Return [x, y] of the center of cell containing provided text 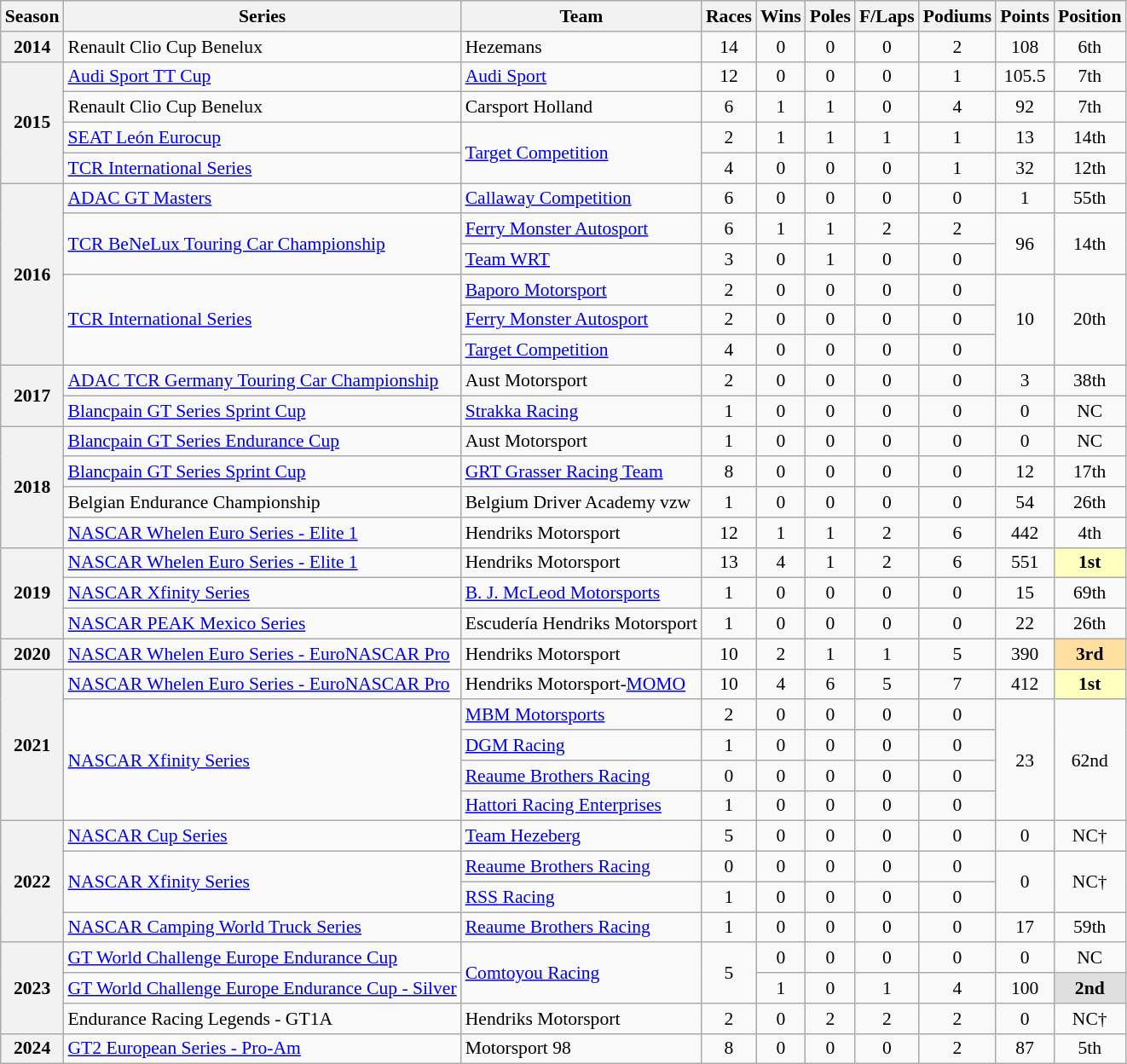
551 [1025, 563]
6th [1089, 47]
55th [1089, 199]
Position [1089, 16]
17 [1025, 928]
Escudería Hendriks Motorsport [581, 624]
B. J. McLeod Motorsports [581, 593]
Team [581, 16]
17th [1089, 472]
NASCAR Cup Series [262, 836]
20th [1089, 321]
Season [32, 16]
GT World Challenge Europe Endurance Cup [262, 958]
96 [1025, 244]
Blancpain GT Series Endurance Cup [262, 442]
7 [958, 685]
Team Hezeberg [581, 836]
Motorsport 98 [581, 1049]
Hezemans [581, 47]
2017 [32, 396]
442 [1025, 533]
Podiums [958, 16]
Series [262, 16]
Poles [830, 16]
Hattori Racing Enterprises [581, 806]
2nd [1089, 988]
59th [1089, 928]
2022 [32, 882]
38th [1089, 381]
32 [1025, 168]
F/Laps [887, 16]
Hendriks Motorsport-MOMO [581, 685]
22 [1025, 624]
15 [1025, 593]
100 [1025, 988]
Races [729, 16]
3rd [1089, 654]
RSS Racing [581, 897]
Wins [781, 16]
TCR BeNeLux Touring Car Championship [262, 244]
390 [1025, 654]
Carsport Holland [581, 107]
SEAT León Eurocup [262, 138]
Belgium Driver Academy vzw [581, 502]
GRT Grasser Racing Team [581, 472]
ADAC TCR Germany Touring Car Championship [262, 381]
69th [1089, 593]
2021 [32, 745]
92 [1025, 107]
108 [1025, 47]
Belgian Endurance Championship [262, 502]
2015 [32, 122]
Audi Sport TT Cup [262, 77]
Strakka Racing [581, 411]
412 [1025, 685]
2019 [32, 593]
2018 [32, 487]
GT World Challenge Europe Endurance Cup - Silver [262, 988]
NASCAR PEAK Mexico Series [262, 624]
2016 [32, 275]
2020 [32, 654]
Points [1025, 16]
87 [1025, 1049]
4th [1089, 533]
DGM Racing [581, 745]
62nd [1089, 760]
14 [729, 47]
Comtoyou Racing [581, 974]
12th [1089, 168]
23 [1025, 760]
2023 [32, 989]
Endurance Racing Legends - GT1A [262, 1019]
Baporo Motorsport [581, 290]
Team WRT [581, 259]
GT2 European Series - Pro-Am [262, 1049]
Audi Sport [581, 77]
ADAC GT Masters [262, 199]
54 [1025, 502]
Callaway Competition [581, 199]
5th [1089, 1049]
105.5 [1025, 77]
2024 [32, 1049]
MBM Motorsports [581, 715]
NASCAR Camping World Truck Series [262, 928]
2014 [32, 47]
